Return [X, Y] of the center of cell containing provided text 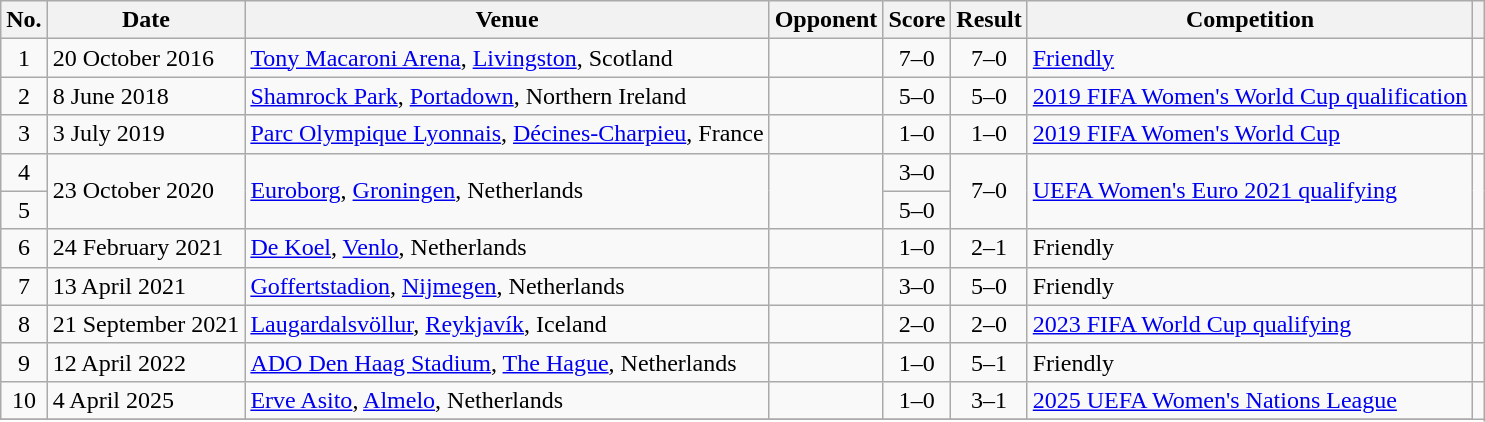
3–1 [989, 400]
21 September 2021 [146, 324]
23 October 2020 [146, 191]
20 October 2016 [146, 58]
2019 FIFA Women's World Cup [1250, 134]
Date [146, 20]
De Koel, Venlo, Netherlands [507, 248]
Competition [1250, 20]
1 [24, 58]
10 [24, 400]
Opponent [826, 20]
2019 FIFA Women's World Cup qualification [1250, 96]
UEFA Women's Euro 2021 qualifying [1250, 191]
3 [24, 134]
9 [24, 362]
Score [917, 20]
Venue [507, 20]
6 [24, 248]
2025 UEFA Women's Nations League [1250, 400]
7 [24, 286]
Shamrock Park, Portadown, Northern Ireland [507, 96]
ADO Den Haag Stadium, The Hague, Netherlands [507, 362]
5 [24, 210]
2–1 [989, 248]
2023 FIFA World Cup qualifying [1250, 324]
Euroborg, Groningen, Netherlands [507, 191]
No. [24, 20]
2 [24, 96]
8 [24, 324]
4 [24, 172]
Goffertstadion, Nijmegen, Netherlands [507, 286]
12 April 2022 [146, 362]
4 April 2025 [146, 400]
Tony Macaroni Arena, Livingston, Scotland [507, 58]
24 February 2021 [146, 248]
5–1 [989, 362]
Parc Olympique Lyonnais, Décines-Charpieu, France [507, 134]
13 April 2021 [146, 286]
8 June 2018 [146, 96]
3 July 2019 [146, 134]
Result [989, 20]
Laugardalsvöllur, Reykjavík, Iceland [507, 324]
Erve Asito, Almelo, Netherlands [507, 400]
